Extract the [X, Y] coordinate from the center of the cell holding the provided text.  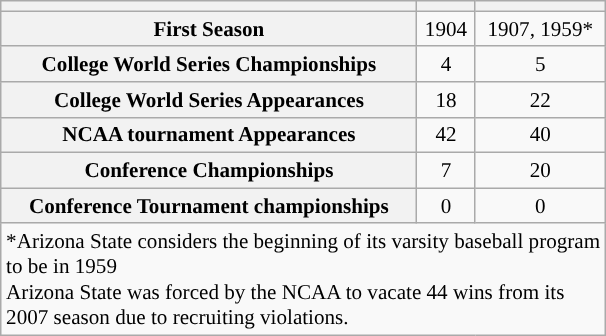
40 [540, 134]
5 [540, 64]
NCAA tournament Appearances [209, 134]
College World Series Championships [209, 64]
7 [446, 170]
First Season [209, 28]
1907, 1959* [540, 28]
4 [446, 64]
1904 [446, 28]
18 [446, 100]
20 [540, 170]
22 [540, 100]
College World Series Appearances [209, 100]
Conference Championships [209, 170]
42 [446, 134]
Conference Tournament championships [209, 206]
